Find where the given text appears and provide that cell's center as [x, y] coordinate. 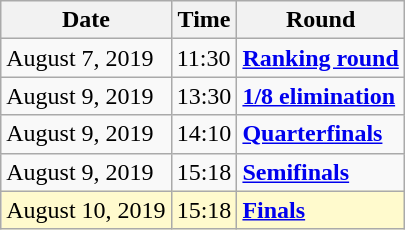
13:30 [204, 96]
Round [320, 20]
Quarterfinals [320, 134]
Finals [320, 210]
1/8 elimination [320, 96]
11:30 [204, 58]
14:10 [204, 134]
August 7, 2019 [86, 58]
August 10, 2019 [86, 210]
Date [86, 20]
Semifinals [320, 172]
Time [204, 20]
Ranking round [320, 58]
